Identify which cell holds the provided text, then report its [x, y] central coordinate. 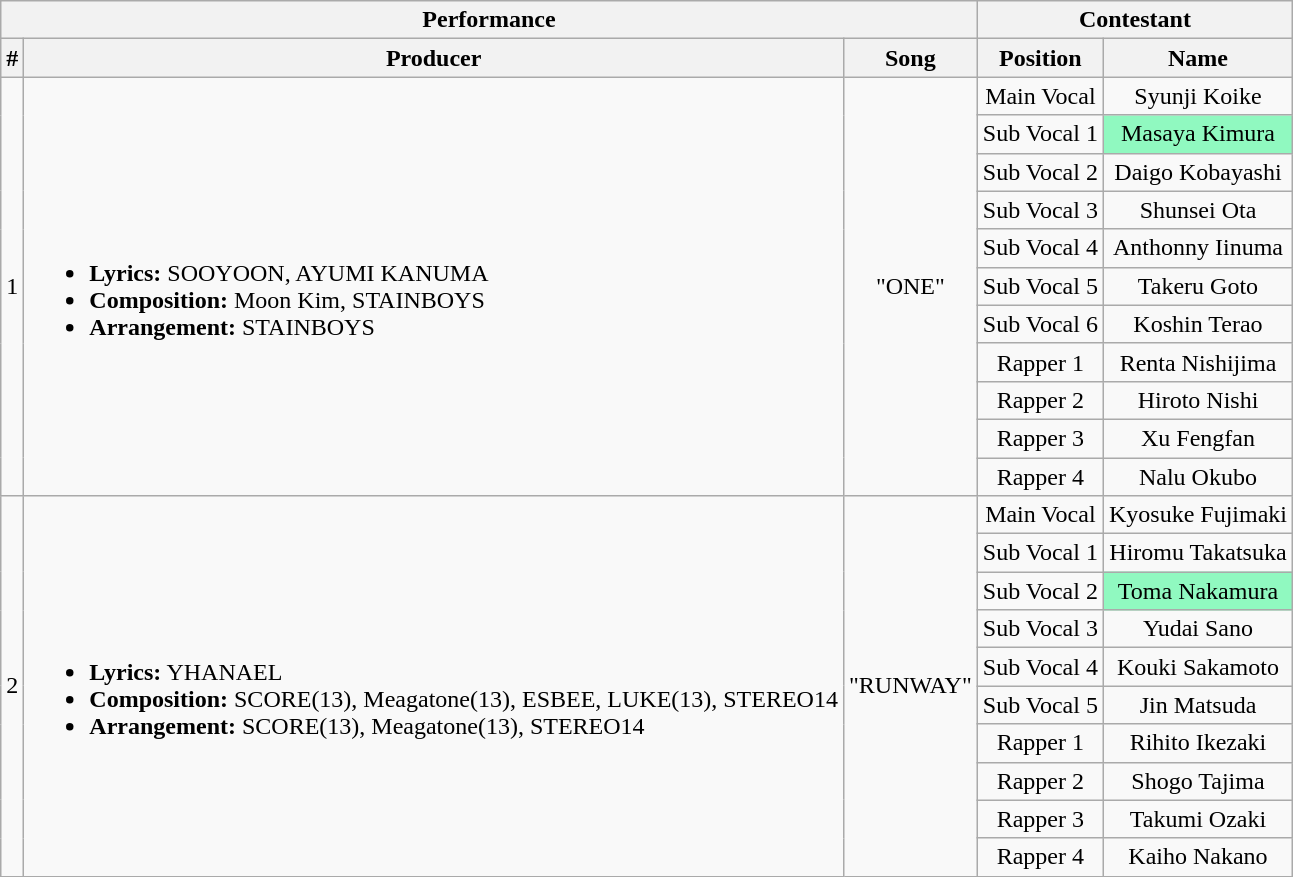
Lyrics: SOOYOON, AYUMI KANUMAComposition: Moon Kim, STAINBOYSArrangement: STAINBOYS [434, 286]
Nalu Okubo [1198, 477]
Koshin Terao [1198, 324]
# [12, 58]
Hiromu Takatsuka [1198, 553]
Hiroto Nishi [1198, 400]
Rihito Ikezaki [1198, 743]
Kyosuke Fujimaki [1198, 515]
Sub Vocal 6 [1040, 324]
Takeru Goto [1198, 286]
Performance [489, 20]
Position [1040, 58]
Jin Matsuda [1198, 705]
"RUNWAY" [910, 686]
1 [12, 286]
"ONE" [910, 286]
Shunsei Ota [1198, 210]
Shogo Tajima [1198, 781]
Name [1198, 58]
Takumi Ozaki [1198, 819]
Kaiho Nakano [1198, 857]
Yudai Sano [1198, 629]
Contestant [1134, 20]
Toma Nakamura [1198, 591]
Anthonny Iinuma [1198, 248]
Xu Fengfan [1198, 438]
Kouki Sakamoto [1198, 667]
2 [12, 686]
Masaya Kimura [1198, 134]
Lyrics: YHANAELComposition: SCORE(13), Meagatone(13), ESBEE, LUKE(13), STEREO14Arrangement: SCORE(13), Meagatone(13), STEREO14 [434, 686]
Song [910, 58]
Daigo Kobayashi [1198, 172]
Renta Nishijima [1198, 362]
Producer [434, 58]
Syunji Koike [1198, 96]
